Detect which cell encompasses the target text, then output its (X, Y) center coordinate. 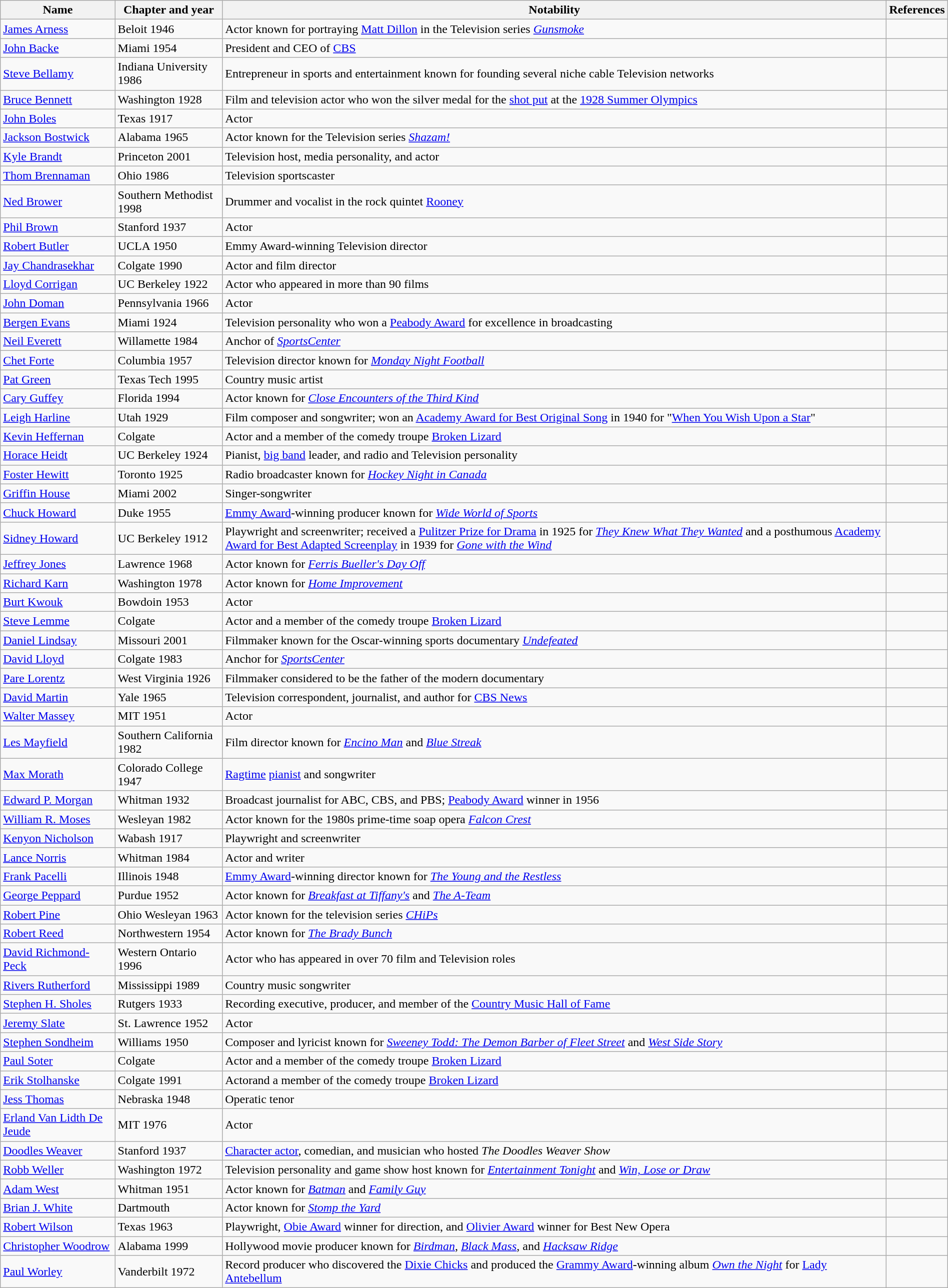
William R. Moses (58, 819)
Illinois 1948 (169, 876)
Ragtime pianist and songwriter (554, 775)
Texas 1963 (169, 1227)
Actor known for Ferris Bueller's Day Off (554, 564)
UC Berkeley 1924 (169, 455)
Daniel Lindsay (58, 640)
Kyle Brandt (58, 156)
Doodles Weaver (58, 1151)
Lance Norris (58, 857)
Erik Stolhanske (58, 1080)
Duke 1955 (169, 512)
Actor known for the Television series Shazam! (554, 137)
Actor known for Home Improvement (554, 583)
Actor known for the television series CHiPs (554, 914)
Steve Bellamy (58, 74)
Rivers Rutherford (58, 985)
Wabash 1917 (169, 838)
Missouri 2001 (169, 640)
Whitman 1951 (169, 1189)
UC Berkeley 1912 (169, 538)
Pare Lorentz (58, 678)
Steve Lemme (58, 621)
Beloit 1946 (169, 29)
President and CEO of CBS (554, 48)
Southern Methodist 1998 (169, 201)
Chuck Howard (58, 512)
Leigh Harline (58, 417)
Columbia 1957 (169, 360)
Ned Brower (58, 201)
Colgate 1991 (169, 1080)
Southern California 1982 (169, 742)
Robb Weller (58, 1170)
Thom Brennaman (58, 175)
St. Lawrence 1952 (169, 1023)
Emmy Award-winning director known for The Young and the Restless (554, 876)
Lawrence 1968 (169, 564)
Actor known for Close Encounters of the Third Kind (554, 398)
Anchor for SportsCenter (554, 659)
Toronto 1925 (169, 474)
Film director known for Encino Man and Blue Streak (554, 742)
Recording executive, producer, and member of the Country Music Hall of Fame (554, 1004)
Bruce Bennett (58, 99)
Nebraska 1948 (169, 1099)
Actor known for Stomp the Yard (554, 1208)
Television director known for Monday Night Football (554, 360)
Actor who appeared in more than 90 films (554, 284)
Richard Karn (58, 583)
Ohio Wesleyan 1963 (169, 914)
Chapter and year (169, 10)
Les Mayfield (58, 742)
Miami 1954 (169, 48)
Actor known for Batman and Family Guy (554, 1189)
Walter Massey (58, 716)
John Backe (58, 48)
Kevin Heffernan (58, 436)
Television correspondent, journalist, and author for CBS News (554, 697)
MIT 1951 (169, 716)
Indiana University 1986 (169, 74)
Robert Reed (58, 934)
Actor and writer (554, 857)
Playwright, Obie Award winner for direction, and Olivier Award winner for Best New Opera (554, 1227)
Northwestern 1954 (169, 934)
Vanderbilt 1972 (169, 1272)
Miami 2002 (169, 493)
Whitman 1932 (169, 800)
Singer-songwriter (554, 493)
Television personality who won a Peabody Award for excellence in broadcasting (554, 322)
Record producer who discovered the Dixie Chicks and produced the Grammy Award-winning album Own the Night for Lady Antebellum (554, 1272)
Anchor of SportsCenter (554, 341)
Filmmaker considered to be the father of the modern documentary (554, 678)
Actorand a member of the comedy troupe Broken Lizard (554, 1080)
Paul Soter (58, 1061)
Jeffrey Jones (58, 564)
Rutgers 1933 (169, 1004)
Name (58, 10)
Utah 1929 (169, 417)
Film and television actor who won the silver medal for the shot put at the 1928 Summer Olympics (554, 99)
MIT 1976 (169, 1125)
Playwright and screenwriter (554, 838)
Stephen H. Sholes (58, 1004)
Mississippi 1989 (169, 985)
David Richmond-Peck (58, 960)
Phil Brown (58, 227)
John Boles (58, 118)
West Virginia 1926 (169, 678)
References (917, 10)
Robert Pine (58, 914)
Robert Butler (58, 246)
Florida 1994 (169, 398)
Frank Pacelli (58, 876)
Pianist, big band leader, and radio and Television personality (554, 455)
Composer and lyricist known for Sweeney Todd: The Demon Barber of Fleet Street and West Side Story (554, 1042)
Paul Worley (58, 1272)
Jeremy Slate (58, 1023)
Notability (554, 10)
Jackson Bostwick (58, 137)
Western Ontario 1996 (169, 960)
Radio broadcaster known for Hockey Night in Canada (554, 474)
Television personality and game show host known for Entertainment Tonight and Win, Lose or Draw (554, 1170)
Character actor, comedian, and musician who hosted The Doodles Weaver Show (554, 1151)
Jess Thomas (58, 1099)
Stephen Sondheim (58, 1042)
Horace Heidt (58, 455)
Colorado College 1947 (169, 775)
Alabama 1965 (169, 137)
Ohio 1986 (169, 175)
Colgate 1983 (169, 659)
Wesleyan 1982 (169, 819)
Kenyon Nicholson (58, 838)
Robert Wilson (58, 1227)
Actor known for The Brady Bunch (554, 934)
Adam West (58, 1189)
Princeton 2001 (169, 156)
David Martin (58, 697)
Filmmaker known for the Oscar-winning sports documentary Undefeated (554, 640)
Edward P. Morgan (58, 800)
Christopher Woodrow (58, 1246)
Jay Chandrasekhar (58, 265)
Alabama 1999 (169, 1246)
Film composer and songwriter; won an Academy Award for Best Original Song in 1940 for "When You Wish Upon a Star" (554, 417)
David Lloyd (58, 659)
Brian J. White (58, 1208)
Foster Hewitt (58, 474)
John Doman (58, 303)
Miami 1924 (169, 322)
Drummer and vocalist in the rock quintet Rooney (554, 201)
Texas 1917 (169, 118)
Sidney Howard (58, 538)
Pat Green (58, 379)
Washington 1972 (169, 1170)
Yale 1965 (169, 697)
Whitman 1984 (169, 857)
Neil Everett (58, 341)
Actor known for Breakfast at Tiffany's and The A-Team (554, 895)
Emmy Award-winning Television director (554, 246)
George Peppard (58, 895)
Cary Guffey (58, 398)
Hollywood movie producer known for Birdman, Black Mass, and Hacksaw Ridge (554, 1246)
Burt Kwouk (58, 602)
Television host, media personality, and actor (554, 156)
Texas Tech 1995 (169, 379)
Colgate 1990 (169, 265)
Washington 1978 (169, 583)
Pennsylvania 1966 (169, 303)
Erland Van Lidth De Jeude (58, 1125)
Bowdoin 1953 (169, 602)
Chet Forte (58, 360)
Max Morath (58, 775)
Lloyd Corrigan (58, 284)
Television sportscaster (554, 175)
Country music songwriter (554, 985)
Willamette 1984 (169, 341)
UCLA 1950 (169, 246)
Actor known for the 1980s prime-time soap opera Falcon Crest (554, 819)
Dartmouth (169, 1208)
James Arness (58, 29)
Actor and film director (554, 265)
Emmy Award-winning producer known for Wide World of Sports (554, 512)
UC Berkeley 1922 (169, 284)
Griffin House (58, 493)
Country music artist (554, 379)
Actor who has appeared in over 70 film and Television roles (554, 960)
Washington 1928 (169, 99)
Broadcast journalist for ABC, CBS, and PBS; Peabody Award winner in 1956 (554, 800)
Entrepreneur in sports and entertainment known for founding several niche cable Television networks (554, 74)
Actor known for portraying Matt Dillon in the Television series Gunsmoke (554, 29)
Bergen Evans (58, 322)
Williams 1950 (169, 1042)
Purdue 1952 (169, 895)
Operatic tenor (554, 1099)
